Output the [X, Y] coordinate of the center of the cell containing the given text.  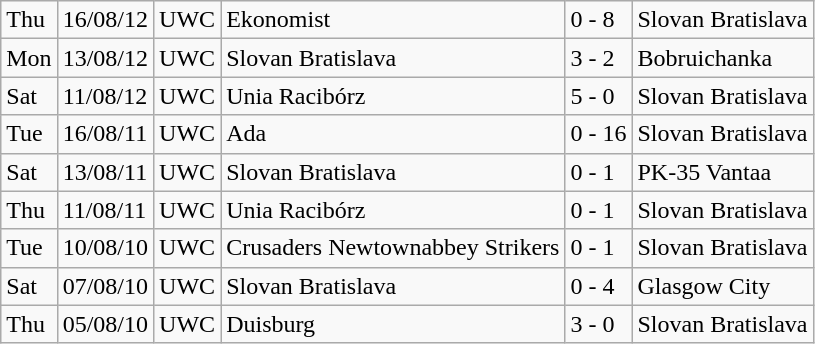
16/08/11 [105, 134]
3 - 0 [598, 324]
13/08/12 [105, 58]
Mon [29, 58]
10/08/10 [105, 248]
05/08/10 [105, 324]
07/08/10 [105, 286]
PK-35 Vantaa [722, 172]
0 - 16 [598, 134]
Duisburg [393, 324]
Ada [393, 134]
Glasgow City [722, 286]
Crusaders Newtownabbey Strikers [393, 248]
Bobruichanka [722, 58]
0 - 8 [598, 20]
5 - 0 [598, 96]
11/08/11 [105, 210]
3 - 2 [598, 58]
Ekonomist [393, 20]
16/08/12 [105, 20]
0 - 4 [598, 286]
13/08/11 [105, 172]
11/08/12 [105, 96]
